Output the [x, y] coordinate of the center of the cell containing the given text.  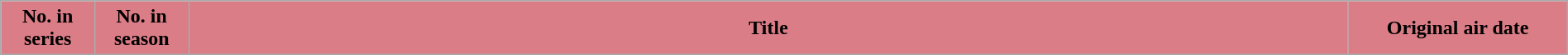
Original air date [1457, 28]
No. inseries [48, 28]
Title [768, 28]
No. inseason [141, 28]
